Return (x, y) of the center of cell containing provided text 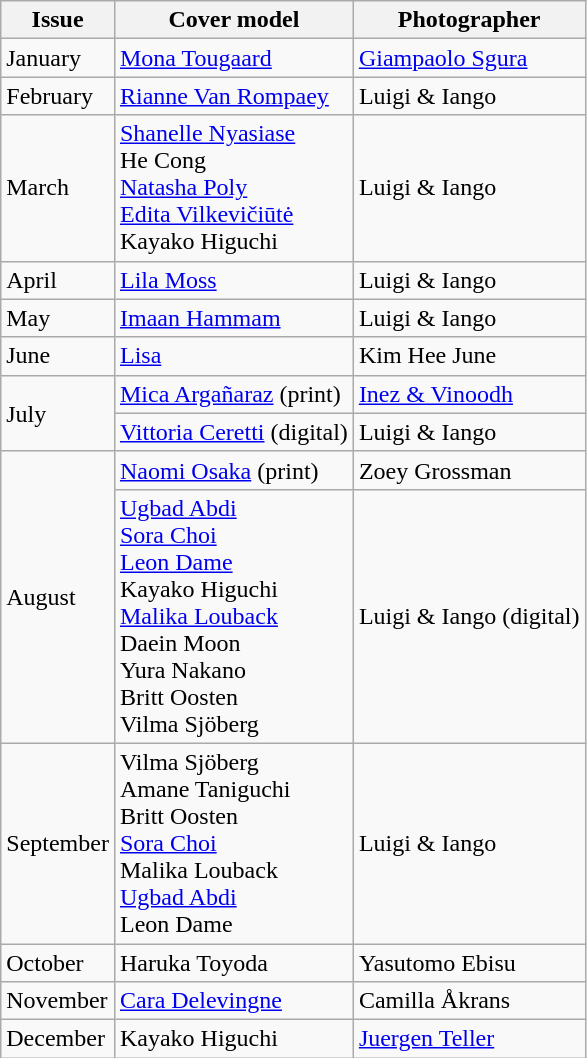
April (58, 280)
Haruka Toyoda (234, 963)
Vilma Sjöberg Amane Taniguchi Britt Oosten Sora Choi Malika Louback Ugbad Abdi Leon Dame (234, 843)
January (58, 58)
July (58, 413)
Rianne Van Rompaey (234, 96)
October (58, 963)
Lila Moss (234, 280)
Vittoria Ceretti (digital) (234, 432)
Inez & Vinoodh (469, 394)
Cara Delevingne (234, 1001)
Mona Tougaard (234, 58)
Mica Argañaraz (print) (234, 394)
Imaan Hammam (234, 318)
August (58, 597)
November (58, 1001)
Zoey Grossman (469, 470)
Juergen Teller (469, 1039)
Cover model (234, 20)
February (58, 96)
Naomi Osaka (print) (234, 470)
Yasutomo Ebisu (469, 963)
June (58, 356)
Giampaolo Sgura (469, 58)
Kayako Higuchi (234, 1039)
Kim Hee June (469, 356)
Issue (58, 20)
Ugbad Abdi Sora Choi Leon Dame Kayako Higuchi Malika Louback Daein Moon Yura Nakano Britt Oosten Vilma Sjöberg (234, 616)
Luigi & Iango (digital) (469, 616)
March (58, 188)
Shanelle NyasiaseHe CongNatasha PolyEdita VilkevičiūtėKayako Higuchi (234, 188)
December (58, 1039)
May (58, 318)
Camilla Åkrans (469, 1001)
Photographer (469, 20)
Lisa (234, 356)
September (58, 843)
